Find where the given text appears and provide that cell's center as (x, y) coordinate. 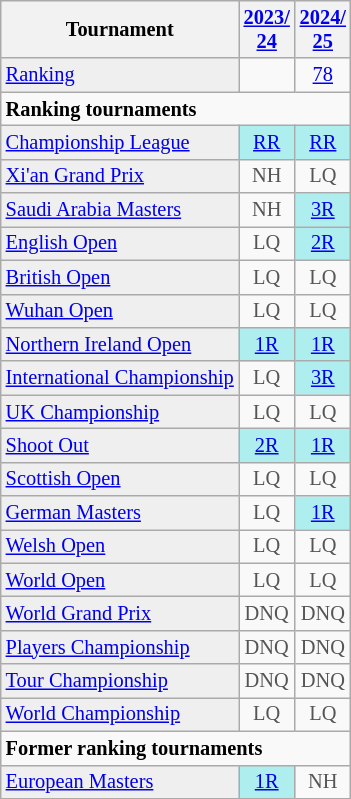
Saudi Arabia Masters (120, 210)
World Championship (120, 714)
2023/24 (267, 29)
UK Championship (120, 412)
Welsh Open (120, 546)
World Open (120, 580)
Former ranking tournaments (176, 748)
Tour Championship (120, 681)
Shoot Out (120, 445)
Wuhan Open (120, 311)
Ranking (120, 75)
2024/25 (323, 29)
Scottish Open (120, 479)
International Championship (120, 378)
European Masters (120, 782)
Xi'an Grand Prix (120, 176)
World Grand Prix (120, 613)
Tournament (120, 29)
Ranking tournaments (176, 109)
Players Championship (120, 647)
78 (323, 75)
Northern Ireland Open (120, 344)
English Open (120, 243)
German Masters (120, 513)
Championship League (120, 142)
British Open (120, 277)
